For the text-containing cell, return its midpoint in [X, Y] coordinate format. 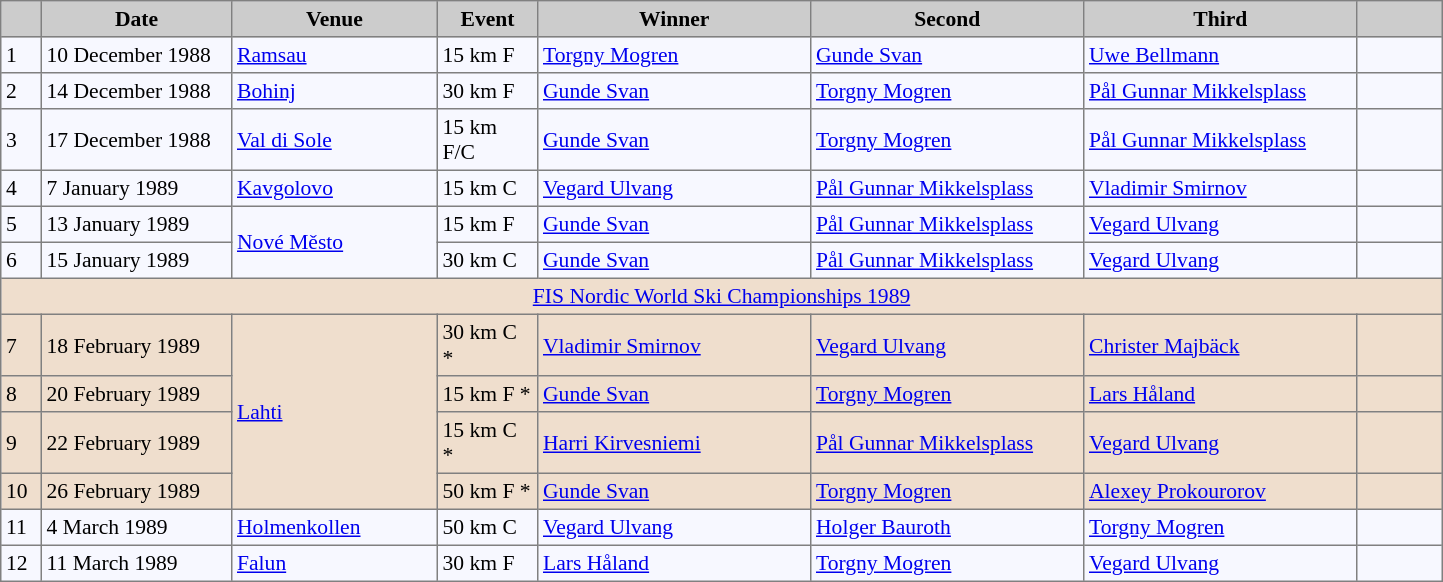
15 km F * [487, 394]
6 [21, 260]
17 December 1988 [136, 140]
4 March 1989 [136, 527]
2 [21, 91]
Alexey Prokourorov [1220, 491]
7 [21, 345]
5 [21, 224]
15 km C * [487, 443]
Holger Bauroth [948, 527]
Val di Sole [335, 140]
8 [21, 394]
Second [948, 19]
10 December 1988 [136, 55]
15 km F/C [487, 140]
50 km C [487, 527]
Nové Město [335, 242]
Winner [674, 19]
11 [21, 527]
Holmenkollen [335, 527]
FIS Nordic World Ski Championships 1989 [722, 296]
30 km C * [487, 345]
Venue [335, 19]
10 [21, 491]
3 [21, 140]
Uwe Bellmann [1220, 55]
Date [136, 19]
Christer Majbäck [1220, 345]
11 March 1989 [136, 563]
Kavgolovo [335, 188]
22 February 1989 [136, 443]
30 km C [487, 260]
15 January 1989 [136, 260]
18 February 1989 [136, 345]
7 January 1989 [136, 188]
12 [21, 563]
Harri Kirvesniemi [674, 443]
Falun [335, 563]
1 [21, 55]
20 February 1989 [136, 394]
4 [21, 188]
26 February 1989 [136, 491]
9 [21, 443]
Ramsau [335, 55]
Third [1220, 19]
Bohinj [335, 91]
14 December 1988 [136, 91]
Lahti [335, 412]
50 km F * [487, 491]
15 km C [487, 188]
Event [487, 19]
13 January 1989 [136, 224]
